Locate the cell with the specified text and output its (x, y) center coordinate. 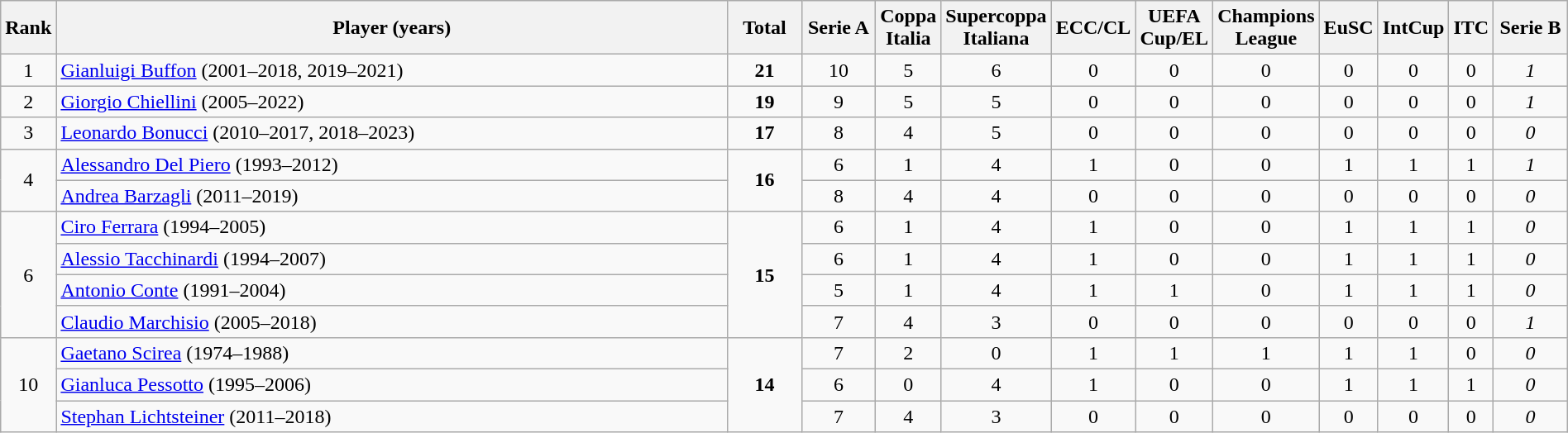
Giorgio Chiellini (2005–2022) (392, 102)
21 (765, 70)
Andrea Barzagli (2011–2019) (392, 196)
19 (765, 102)
Total (765, 28)
Rank (28, 28)
Champions League (1266, 28)
IntCup (1413, 28)
9 (839, 102)
ITC (1471, 28)
15 (765, 274)
Stephan Lichtsteiner (2011–2018) (392, 416)
Antonio Conte (1991–2004) (392, 290)
Supercoppa Italiana (996, 28)
Serie B (1531, 28)
Serie A (839, 28)
17 (765, 133)
Claudio Marchisio (2005–2018) (392, 321)
EuSC (1348, 28)
14 (765, 384)
Player (years) (392, 28)
Alessio Tacchinardi (1994–2007) (392, 259)
UEFA Cup/EL (1174, 28)
Coppa Italia (908, 28)
ECC/CL (1093, 28)
Ciro Ferrara (1994–2005) (392, 227)
Gaetano Scirea (1974–1988) (392, 353)
Gianluigi Buffon (2001–2018, 2019–2021) (392, 70)
Alessandro Del Piero (1993–2012) (392, 164)
Gianluca Pessotto (1995–2006) (392, 384)
16 (765, 180)
Leonardo Bonucci (2010–2017, 2018–2023) (392, 133)
